Provide the [X, Y] coordinate of the cell's center where the given text is located.  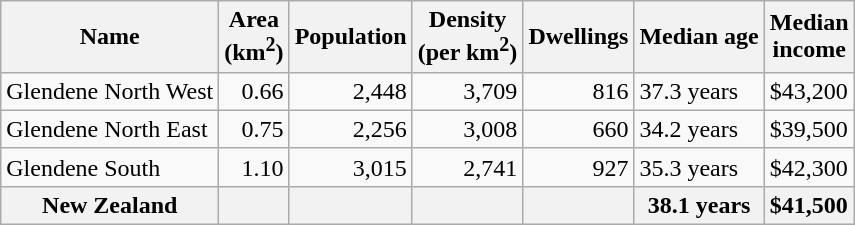
927 [578, 167]
38.1 years [699, 205]
Dwellings [578, 37]
Density(per km2) [468, 37]
Median age [699, 37]
2,448 [350, 91]
Glendene North East [110, 129]
3,709 [468, 91]
0.66 [254, 91]
$43,200 [809, 91]
$39,500 [809, 129]
37.3 years [699, 91]
$42,300 [809, 167]
660 [578, 129]
Name [110, 37]
34.2 years [699, 129]
0.75 [254, 129]
Medianincome [809, 37]
2,256 [350, 129]
$41,500 [809, 205]
Glendene South [110, 167]
Area(km2) [254, 37]
3,008 [468, 129]
3,015 [350, 167]
2,741 [468, 167]
35.3 years [699, 167]
1.10 [254, 167]
New Zealand [110, 205]
Population [350, 37]
816 [578, 91]
Glendene North West [110, 91]
